Locate the cell with the specified text and output its [X, Y] center coordinate. 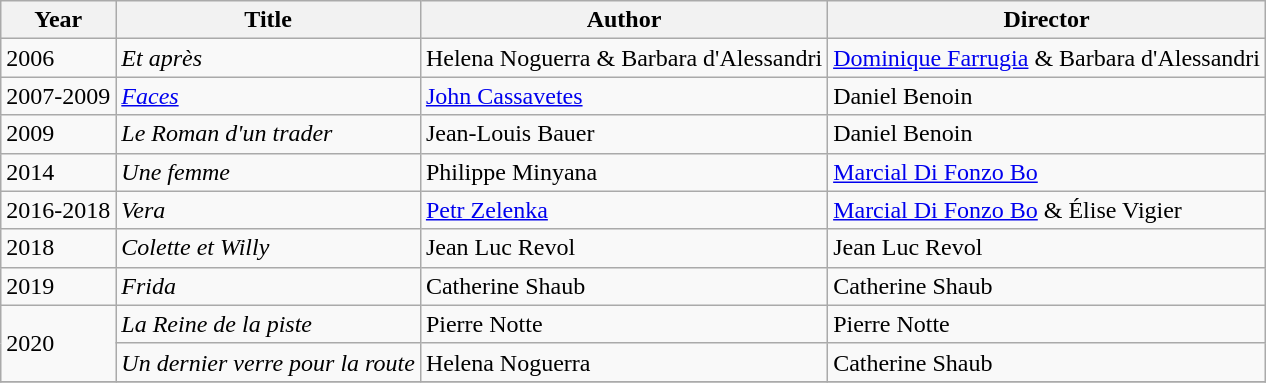
2018 [58, 248]
Helena Noguerra & Barbara d'Alessandri [624, 58]
Un dernier verre pour la route [268, 362]
2009 [58, 134]
La Reine de la piste [268, 324]
2006 [58, 58]
John Cassavetes [624, 96]
Faces [268, 96]
Year [58, 20]
Marcial Di Fonzo Bo & Élise Vigier [1047, 210]
Le Roman d'un trader [268, 134]
Marcial Di Fonzo Bo [1047, 172]
Une femme [268, 172]
2014 [58, 172]
Philippe Minyana [624, 172]
2019 [58, 286]
Dominique Farrugia & Barbara d'Alessandri [1047, 58]
2016-2018 [58, 210]
Jean-Louis Bauer [624, 134]
2007-2009 [58, 96]
Petr Zelenka [624, 210]
Frida [268, 286]
Et après [268, 58]
Vera [268, 210]
Title [268, 20]
2020 [58, 343]
Author [624, 20]
Director [1047, 20]
Helena Noguerra [624, 362]
Colette et Willy [268, 248]
